Return the [x, y] coordinate for the center point of the cell that contains the specified text.  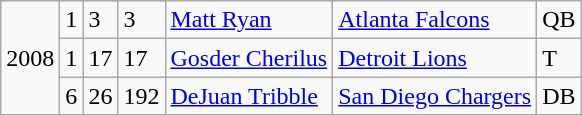
26 [100, 96]
San Diego Chargers [435, 96]
DB [559, 96]
2008 [30, 58]
192 [142, 96]
Atlanta Falcons [435, 20]
T [559, 58]
Matt Ryan [249, 20]
QB [559, 20]
6 [72, 96]
DeJuan Tribble [249, 96]
Gosder Cherilus [249, 58]
Detroit Lions [435, 58]
